Output the [X, Y] coordinate of the center of the cell containing the given text.  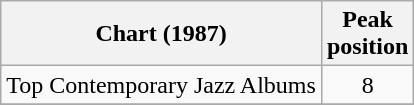
Peakposition [367, 34]
8 [367, 85]
Top Contemporary Jazz Albums [162, 85]
Chart (1987) [162, 34]
